Return the [X, Y] coordinate for the center point of the cell that contains the specified text.  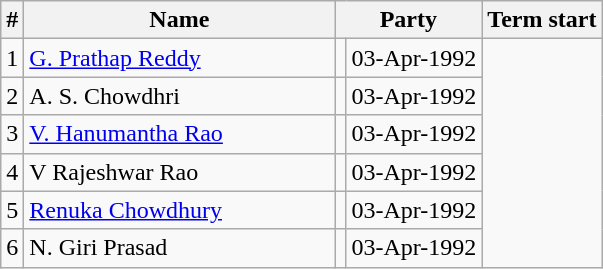
V Rajeshwar Rao [180, 172]
# [12, 20]
G. Prathap Reddy [180, 58]
Term start [542, 20]
Renuka Chowdhury [180, 210]
6 [12, 248]
Party [408, 20]
2 [12, 96]
3 [12, 134]
A. S. Chowdhri [180, 96]
5 [12, 210]
1 [12, 58]
N. Giri Prasad [180, 248]
V. Hanumantha Rao [180, 134]
4 [12, 172]
Name [180, 20]
